Pinpoint the cell where the given text exists, returning its (x, y) midpoint coordinate. 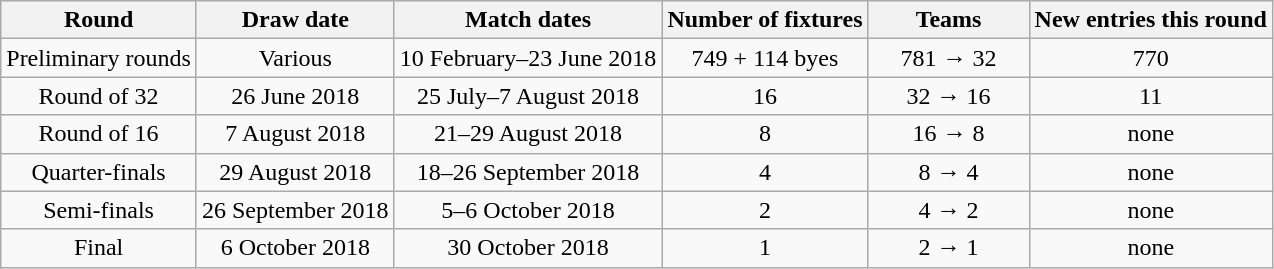
18–26 September 2018 (528, 172)
10 February–23 June 2018 (528, 58)
11 (1150, 96)
1 (765, 248)
29 August 2018 (295, 172)
8 → 4 (948, 172)
8 (765, 134)
4 (765, 172)
16 → 8 (948, 134)
32 → 16 (948, 96)
21–29 August 2018 (528, 134)
Final (99, 248)
2 → 1 (948, 248)
Draw date (295, 20)
Round of 32 (99, 96)
749 + 114 byes (765, 58)
Round (99, 20)
Quarter-finals (99, 172)
4 → 2 (948, 210)
Semi-finals (99, 210)
New entries this round (1150, 20)
5–6 October 2018 (528, 210)
25 July–7 August 2018 (528, 96)
Teams (948, 20)
Match dates (528, 20)
7 August 2018 (295, 134)
Round of 16 (99, 134)
781 → 32 (948, 58)
6 October 2018 (295, 248)
30 October 2018 (528, 248)
2 (765, 210)
Preliminary rounds (99, 58)
16 (765, 96)
Number of fixtures (765, 20)
26 June 2018 (295, 96)
26 September 2018 (295, 210)
770 (1150, 58)
Various (295, 58)
